Capture the cell that displays the provided text and extract its [X, Y] central coordinate. 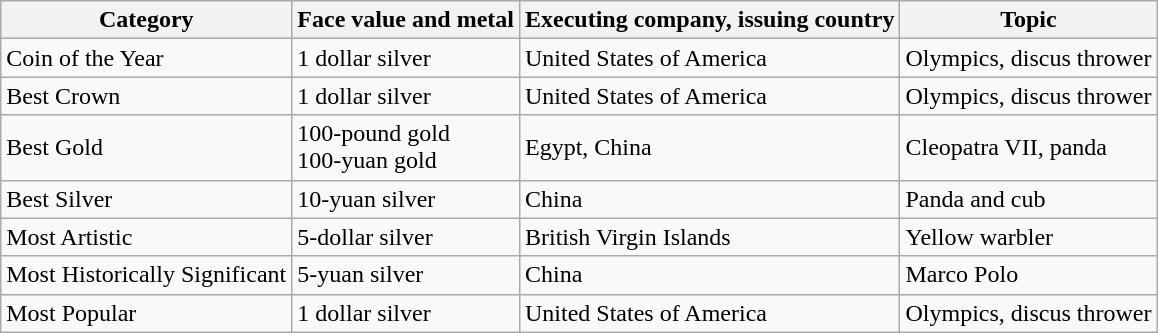
Most Popular [146, 313]
Coin of the Year [146, 58]
Panda and cub [1028, 199]
Egypt, China [709, 148]
Best Crown [146, 96]
British Virgin Islands [709, 237]
5-dollar silver [406, 237]
Face value and metal [406, 20]
Most Artistic [146, 237]
5-yuan silver [406, 275]
Category [146, 20]
Executing company, issuing country [709, 20]
Best Silver [146, 199]
Cleopatra VII, panda [1028, 148]
Most Historically Significant [146, 275]
Topic [1028, 20]
Yellow warbler [1028, 237]
10-yuan silver [406, 199]
100-pound gold100-yuan gold [406, 148]
Best Gold [146, 148]
Marco Polo [1028, 275]
